Detect which cell encompasses the target text, then output its [x, y] center coordinate. 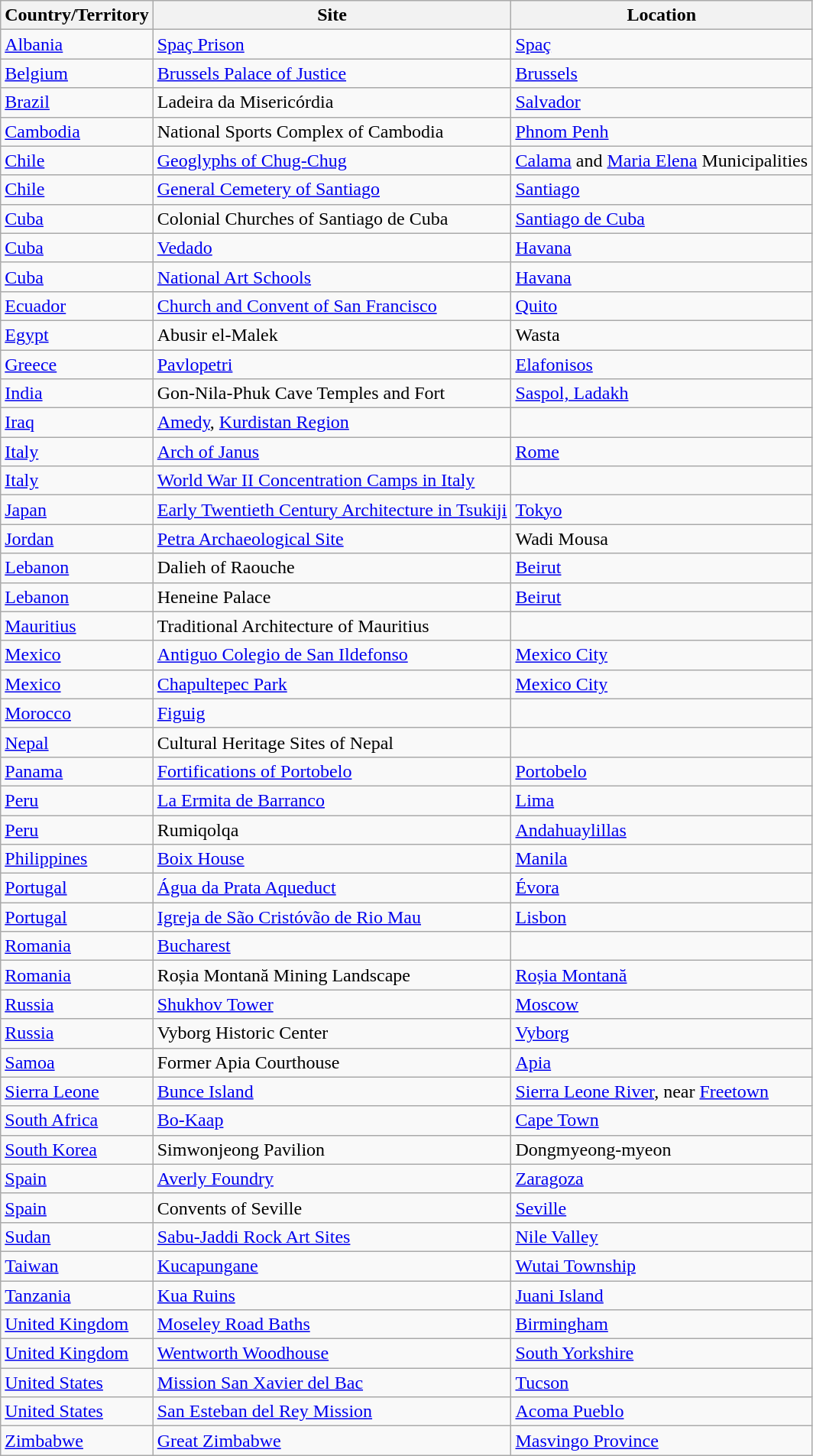
Arch of Janus [332, 452]
Dalieh of Raouche [332, 568]
Elafonisos [662, 365]
Wadi Mousa [662, 539]
Bunce Island [332, 1091]
Zaragoza [662, 1179]
Rumiqolqa [332, 829]
Acoma Pueblo [662, 1412]
Juani Island [662, 1295]
Geoglyphs of Chug-Chug [332, 161]
Seville [662, 1208]
Wentworth Woodhouse [332, 1354]
Manila [662, 859]
Roșia Montană [662, 975]
Morocco [76, 713]
Vyborg Historic Center [332, 1033]
Bo-Kaap [332, 1120]
Kucapungane [332, 1266]
Igreja de São Cristóvão de Rio Mau [332, 917]
Convents of Seville [332, 1208]
Egypt [76, 335]
La Ermita de Barranco [332, 800]
Boix House [332, 859]
Taiwan [76, 1266]
National Sports Complex of Cambodia [332, 131]
Sudan [76, 1237]
Great Zimbabwe [332, 1441]
Simwonjeong Pavilion [332, 1150]
Andahuaylillas [662, 829]
Brussels Palace of Justice [332, 73]
Jordan [76, 539]
Fortifications of Portobelo [332, 771]
Colonial Churches of Santiago de Cuba [332, 219]
Site [332, 15]
Masvingo Province [662, 1441]
Lima [662, 800]
Philippines [76, 859]
Panama [76, 771]
Former Apia Courthouse [332, 1062]
Rome [662, 452]
Brazil [76, 102]
Cultural Heritage Sites of Nepal [332, 742]
Wutai Township [662, 1266]
Santiago [662, 190]
Tokyo [662, 510]
Calama and Maria Elena Municipalities [662, 161]
Tanzania [76, 1295]
Santiago de Cuba [662, 219]
Évora [662, 888]
Apia [662, 1062]
Location [662, 15]
Lisbon [662, 917]
Shukhov Tower [332, 1004]
Birmingham [662, 1325]
Moseley Road Baths [332, 1325]
Japan [76, 510]
Nile Valley [662, 1237]
Sierra Leone River, near Freetown [662, 1091]
Sierra Leone [76, 1091]
Petra Archaeological Site [332, 539]
World War II Concentration Camps in Italy [332, 481]
Country/Territory [76, 15]
Saspol, Ladakh [662, 394]
South Africa [76, 1120]
Ladeira da Misericórdia [332, 102]
Portobelo [662, 771]
San Esteban del Rey Mission [332, 1412]
Brussels [662, 73]
Vyborg [662, 1033]
Heneine Palace [332, 597]
Antiguo Colegio de San Ildefonso [332, 655]
General Cemetery of Santiago [332, 190]
Amedy, Kurdistan Region [332, 423]
Quito [662, 306]
Averly Foundry [332, 1179]
South Yorkshire [662, 1354]
Kua Ruins [332, 1295]
Wasta [662, 335]
Pavlopetri [332, 365]
Tucson [662, 1383]
Iraq [76, 423]
Sabu-Jaddi Rock Art Sites [332, 1237]
Nepal [76, 742]
Zimbabwe [76, 1441]
Church and Convent of San Francisco [332, 306]
Água da Prata Aqueduct [332, 888]
Ecuador [76, 306]
Abusir el-Malek [332, 335]
Vedado [332, 248]
Chapultepec Park [332, 684]
Gon-Nila-Phuk Cave Temples and Fort [332, 394]
Spaç Prison [332, 44]
India [76, 394]
Belgium [76, 73]
South Korea [76, 1150]
Mission San Xavier del Bac [332, 1383]
National Art Schools [332, 277]
Dongmyeong-myeon [662, 1150]
Moscow [662, 1004]
Figuig [332, 713]
Early Twentieth Century Architecture in Tsukiji [332, 510]
Greece [76, 365]
Traditional Architecture of Mauritius [332, 626]
Mauritius [76, 626]
Salvador [662, 102]
Albania [76, 44]
Bucharest [332, 946]
Cape Town [662, 1120]
Roșia Montană Mining Landscape [332, 975]
Samoa [76, 1062]
Spaç [662, 44]
Phnom Penh [662, 131]
Cambodia [76, 131]
